Search for the cell housing the specified text and yield its [x, y] center coordinate. 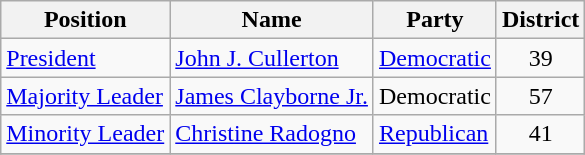
41 [540, 134]
John J. Cullerton [272, 58]
James Clayborne Jr. [272, 96]
Party [434, 20]
Position [86, 20]
39 [540, 58]
57 [540, 96]
District [540, 20]
Name [272, 20]
Majority Leader [86, 96]
Minority Leader [86, 134]
President [86, 58]
Christine Radogno [272, 134]
Republican [434, 134]
